Detect which cell encompasses the target text, then output its [X, Y] center coordinate. 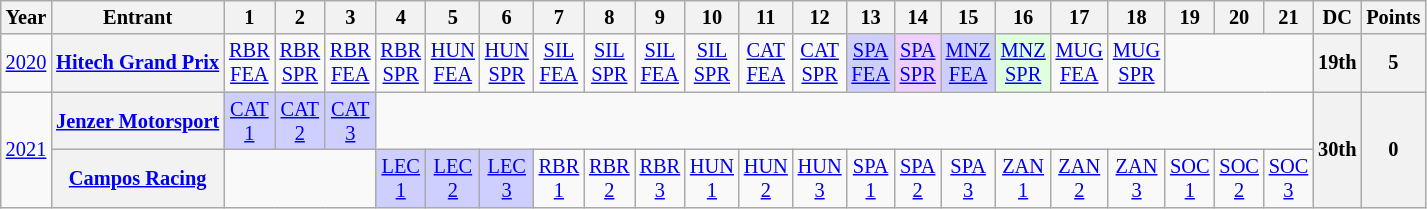
8 [609, 17]
LEC1 [400, 178]
ZAN3 [1136, 178]
SPA1 [871, 178]
16 [1024, 17]
CAT1 [249, 121]
RBR1 [559, 178]
18 [1136, 17]
19th [1337, 63]
15 [968, 17]
10 [712, 17]
HUN3 [820, 178]
ZAN2 [1080, 178]
MUGSPR [1136, 63]
LEC2 [453, 178]
Entrant [138, 17]
20 [1238, 17]
Hitech Grand Prix [138, 63]
SPAFEA [871, 63]
HUN1 [712, 178]
SOC2 [1238, 178]
Campos Racing [138, 178]
2021 [26, 150]
1 [249, 17]
ZAN1 [1024, 178]
30th [1337, 150]
HUN2 [766, 178]
Jenzer Motorsport [138, 121]
HUNSPR [507, 63]
SPA3 [968, 178]
12 [820, 17]
HUNFEA [453, 63]
CAT3 [350, 121]
9 [660, 17]
11 [766, 17]
CATSPR [820, 63]
2020 [26, 63]
7 [559, 17]
17 [1080, 17]
3 [350, 17]
19 [1190, 17]
RBR3 [660, 178]
21 [1288, 17]
Points [1393, 17]
13 [871, 17]
6 [507, 17]
0 [1393, 150]
SOC3 [1288, 178]
SPA2 [918, 178]
SPASPR [918, 63]
CAT2 [300, 121]
SOC1 [1190, 178]
CATFEA [766, 63]
DC [1337, 17]
RBR2 [609, 178]
Year [26, 17]
LEC3 [507, 178]
2 [300, 17]
MNZFEA [968, 63]
4 [400, 17]
14 [918, 17]
MUGFEA [1080, 63]
MNZSPR [1024, 63]
